Output the [x, y] coordinate of the center of the cell containing the given text.  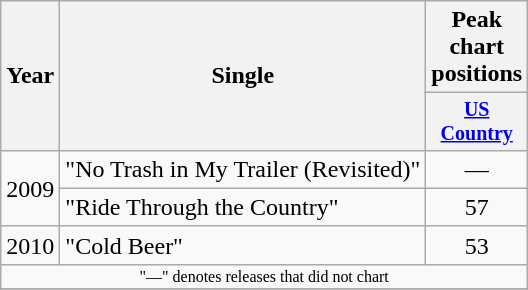
Peak chart positions [477, 47]
Year [30, 76]
"—" denotes releases that did not chart [264, 276]
57 [477, 207]
US Country [477, 122]
"Cold Beer" [243, 245]
53 [477, 245]
Single [243, 76]
2010 [30, 245]
"No Trash in My Trailer (Revisited)" [243, 169]
2009 [30, 188]
— [477, 169]
"Ride Through the Country" [243, 207]
